Provide the (x, y) coordinate of the cell's center where the given text is located.  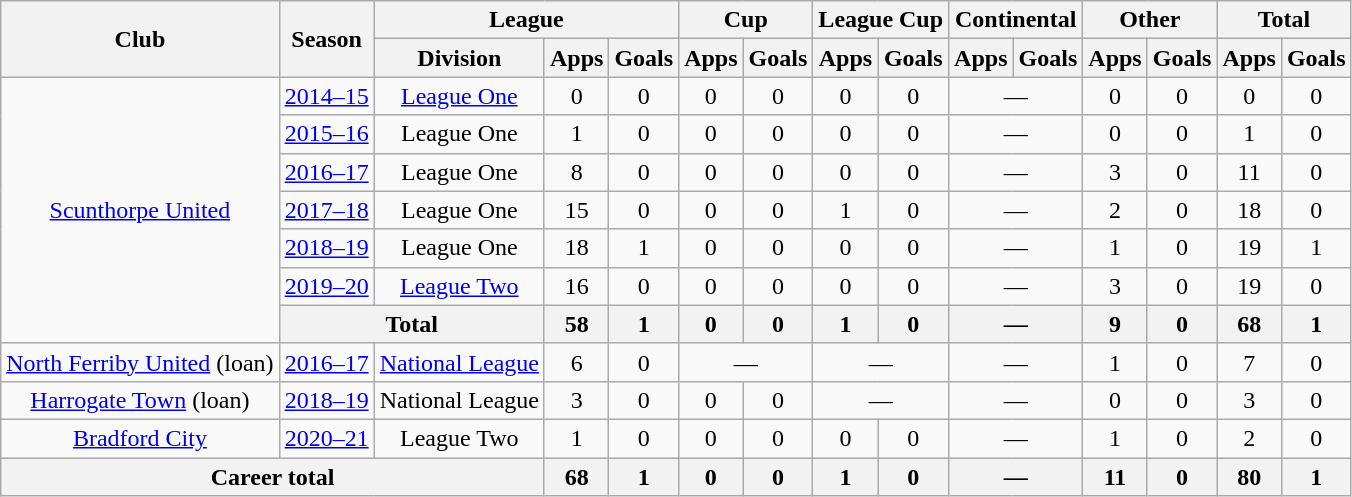
Continental (1016, 20)
Season (326, 39)
7 (1249, 362)
League (526, 20)
Scunthorpe United (140, 210)
58 (576, 324)
Division (459, 58)
2015–16 (326, 134)
Harrogate Town (loan) (140, 400)
Career total (273, 477)
15 (576, 210)
2014–15 (326, 96)
8 (576, 172)
League Cup (881, 20)
2017–18 (326, 210)
16 (576, 286)
2020–21 (326, 438)
Other (1150, 20)
Bradford City (140, 438)
Club (140, 39)
Cup (746, 20)
9 (1115, 324)
2019–20 (326, 286)
6 (576, 362)
80 (1249, 477)
North Ferriby United (loan) (140, 362)
